Provide the (X, Y) coordinate of the cell's center where the given text is located.  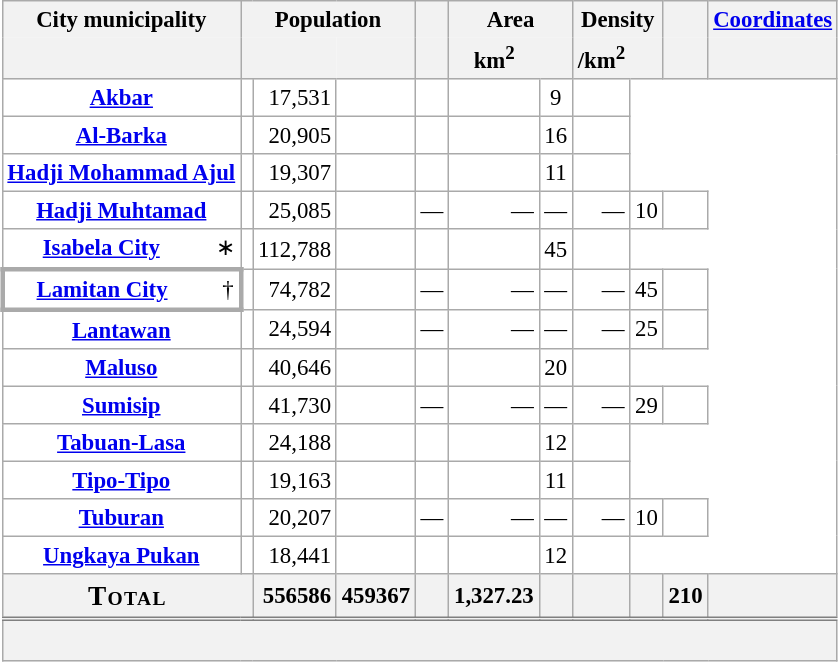
Density (618, 20)
9 (556, 98)
459367 (376, 596)
17,531 (295, 98)
Tuburan (121, 518)
41,730 (295, 405)
Akbar (121, 98)
556586 (295, 596)
1,327.23 (494, 596)
Ungkaya Pukan (121, 555)
† (220, 288)
Tipo-Tipo (121, 480)
/km2 (600, 58)
km2 (494, 58)
24,594 (295, 328)
112,788 (295, 248)
Area (511, 20)
∗ (220, 248)
19,163 (295, 480)
Al-Barka (121, 136)
Isabela City (101, 248)
25 (646, 328)
18,441 (295, 555)
25,085 (295, 211)
Maluso (121, 367)
19,307 (295, 173)
16 (556, 136)
210 (686, 596)
20 (556, 367)
Lantawan (121, 328)
20,905 (295, 136)
Coordinates (773, 20)
20,207 (295, 518)
Tabuan-Lasa (121, 442)
Hadji Mohammad Ajul (121, 173)
Hadji Muhtamad (121, 211)
City municipality (121, 20)
74,782 (295, 288)
Total (128, 596)
Lamitan City (101, 288)
Population (328, 20)
24,188 (295, 442)
Sumisip (121, 405)
40,646 (295, 367)
29 (646, 405)
